Locate the cell with the specified text and output its [x, y] center coordinate. 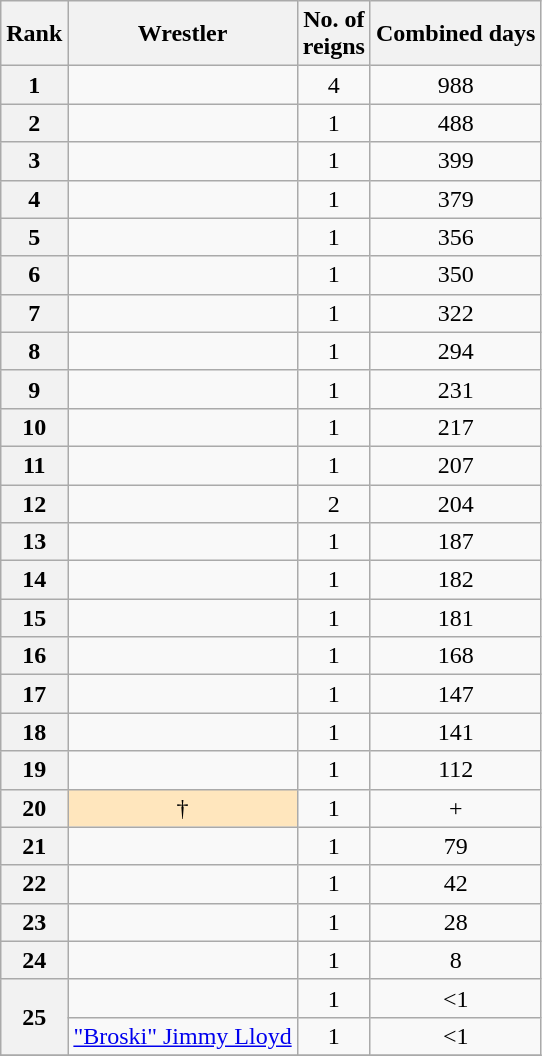
12 [34, 503]
21 [34, 846]
10 [34, 427]
23 [34, 922]
28 [455, 922]
5 [34, 237]
9 [34, 389]
13 [34, 542]
356 [455, 237]
217 [455, 427]
Combined days [455, 34]
15 [34, 618]
42 [455, 884]
11 [34, 465]
488 [455, 123]
18 [34, 732]
24 [34, 960]
294 [455, 351]
399 [455, 161]
181 [455, 618]
231 [455, 389]
168 [455, 656]
147 [455, 694]
6 [34, 275]
+ [455, 808]
79 [455, 846]
16 [34, 656]
"Broski" Jimmy Lloyd [182, 1036]
379 [455, 199]
Rank [34, 34]
204 [455, 503]
187 [455, 542]
350 [455, 275]
988 [455, 85]
3 [34, 161]
20 [34, 808]
Wrestler [182, 34]
182 [455, 580]
19 [34, 770]
141 [455, 732]
112 [455, 770]
7 [34, 313]
† [182, 808]
22 [34, 884]
207 [455, 465]
17 [34, 694]
No. ofreigns [334, 34]
25 [34, 1017]
14 [34, 580]
322 [455, 313]
